Pinpoint the cell where the given text exists, returning its [x, y] midpoint coordinate. 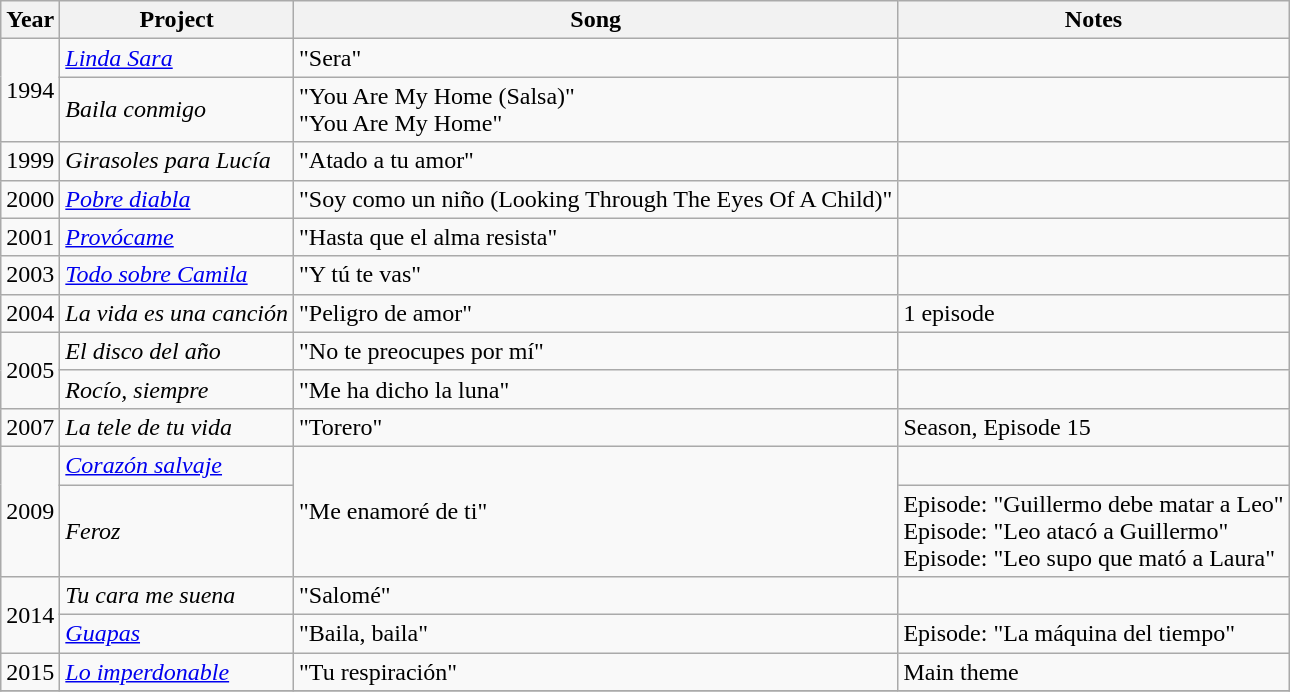
Baila conmigo [177, 110]
Project [177, 20]
Lo imperdonable [177, 672]
"Me enamoré de ti" [596, 511]
Provócame [177, 237]
Main theme [1094, 672]
2009 [30, 511]
2000 [30, 199]
Pobre diabla [177, 199]
2004 [30, 313]
Todo sobre Camila [177, 275]
La vida es una canción [177, 313]
Notes [1094, 20]
Linda Sara [177, 58]
Corazón salvaje [177, 465]
1994 [30, 90]
"Torero" [596, 427]
Girasoles para Lucía [177, 161]
"Peligro de amor" [596, 313]
"Hasta que el alma resista" [596, 237]
1999 [30, 161]
Rocío, siempre [177, 389]
Tu cara me suena [177, 596]
"Me ha dicho la luna" [596, 389]
"Sera" [596, 58]
Song [596, 20]
Guapas [177, 634]
El disco del año [177, 351]
"Y tú te vas" [596, 275]
"Atado a tu amor" [596, 161]
1 episode [1094, 313]
La tele de tu vida [177, 427]
2005 [30, 370]
Episode: "La máquina del tiempo" [1094, 634]
2003 [30, 275]
"You Are My Home (Salsa)""You Are My Home" [596, 110]
"Tu respiración" [596, 672]
"No te preocupes por mí" [596, 351]
2007 [30, 427]
"Baila, baila" [596, 634]
"Soy como un niño (Looking Through The Eyes Of A Child)" [596, 199]
Episode: "Guillermo debe matar a Leo"Episode: "Leo atacó a Guillermo"Episode: "Leo supo que mató a Laura" [1094, 530]
Feroz [177, 530]
Season, Episode 15 [1094, 427]
2014 [30, 615]
2015 [30, 672]
"Salomé" [596, 596]
2001 [30, 237]
Year [30, 20]
